For the text-containing cell, return its midpoint in [X, Y] coordinate format. 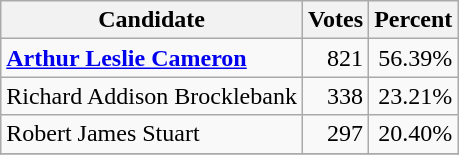
56.39% [414, 58]
Candidate [152, 20]
Robert James Stuart [152, 134]
297 [335, 134]
Percent [414, 20]
Richard Addison Brocklebank [152, 96]
821 [335, 58]
Votes [335, 20]
338 [335, 96]
23.21% [414, 96]
Arthur Leslie Cameron [152, 58]
20.40% [414, 134]
